Determine the [X, Y] coordinate at the center of the cell enclosing the given text.  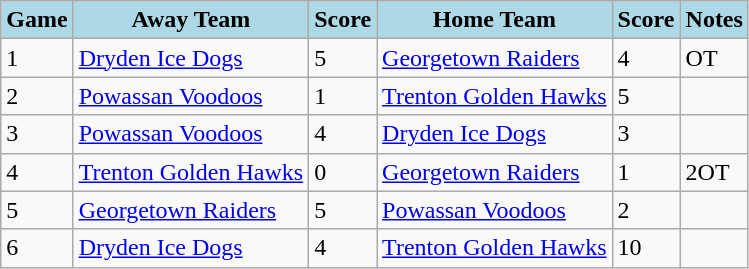
0 [343, 172]
Notes [714, 20]
Home Team [495, 20]
6 [37, 248]
2OT [714, 172]
Away Team [191, 20]
10 [646, 248]
Game [37, 20]
OT [714, 58]
